Return [X, Y] of the center of cell containing provided text 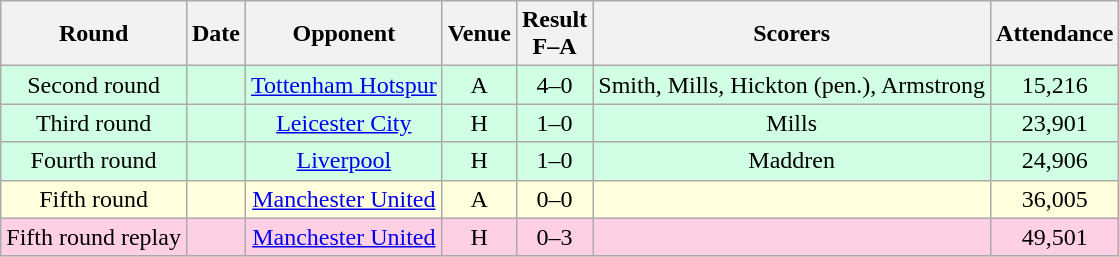
ResultF–A [554, 34]
Opponent [344, 34]
0–0 [554, 199]
0–3 [554, 237]
Smith, Mills, Hickton (pen.), Armstrong [792, 85]
Second round [94, 85]
Liverpool [344, 161]
Mills [792, 123]
4–0 [554, 85]
15,216 [1055, 85]
Attendance [1055, 34]
Tottenham Hotspur [344, 85]
Fifth round [94, 199]
Date [216, 34]
Leicester City [344, 123]
Fifth round replay [94, 237]
36,005 [1055, 199]
24,906 [1055, 161]
Venue [479, 34]
Round [94, 34]
49,501 [1055, 237]
Third round [94, 123]
Scorers [792, 34]
Fourth round [94, 161]
Maddren [792, 161]
23,901 [1055, 123]
